From the cell containing the given text, extract its center point as (x, y) coordinate. 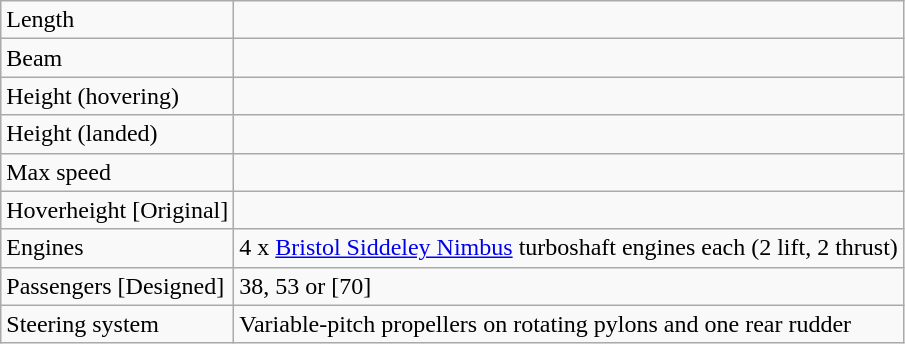
Engines (118, 248)
4 x Bristol Siddeley Nimbus turboshaft engines each (2 lift, 2 thrust) (569, 248)
Passengers [Designed] (118, 286)
Height (landed) (118, 134)
Height (hovering) (118, 96)
Max speed (118, 172)
Steering system (118, 324)
Variable-pitch propellers on rotating pylons and one rear rudder (569, 324)
Hoverheight [Original] (118, 210)
Beam (118, 58)
Length (118, 20)
38, 53 or [70] (569, 286)
